Pinpoint the cell where the given text exists, returning its [x, y] midpoint coordinate. 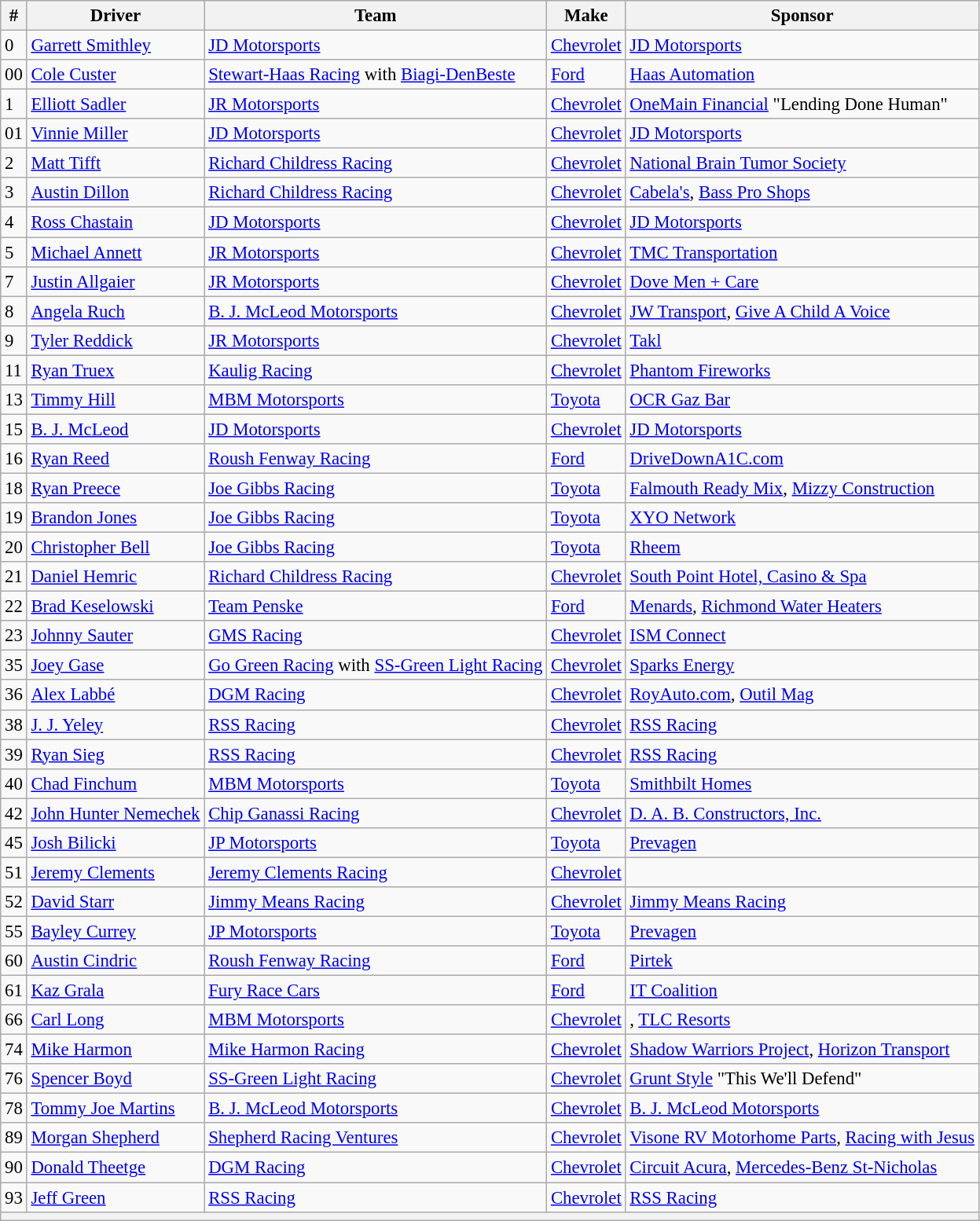
Menards, Richmond Water Heaters [802, 607]
John Hunter Nemechek [116, 813]
8 [14, 311]
TMC Transportation [802, 252]
Justin Allgaier [116, 281]
21 [14, 577]
Matt Tifft [116, 163]
Chad Finchum [116, 783]
D. A. B. Constructors, Inc. [802, 813]
22 [14, 607]
Daniel Hemric [116, 577]
76 [14, 1079]
IT Coalition [802, 991]
Austin Dillon [116, 192]
GMS Racing [376, 636]
35 [14, 665]
JW Transport, Give A Child A Voice [802, 311]
00 [14, 75]
78 [14, 1109]
9 [14, 340]
Alex Labbé [116, 695]
Shadow Warriors Project, Horizon Transport [802, 1050]
Cabela's, Bass Pro Shops [802, 192]
45 [14, 843]
Smithbilt Homes [802, 783]
15 [14, 429]
Vinnie Miller [116, 134]
4 [14, 222]
Ryan Reed [116, 459]
5 [14, 252]
Michael Annett [116, 252]
13 [14, 400]
11 [14, 370]
Angela Ruch [116, 311]
Grunt Style "This We'll Defend" [802, 1079]
93 [14, 1197]
Go Green Racing with SS-Green Light Racing [376, 665]
Jeff Green [116, 1197]
South Point Hotel, Casino & Spa [802, 577]
2 [14, 163]
# [14, 16]
Brandon Jones [116, 518]
36 [14, 695]
Mike Harmon [116, 1050]
0 [14, 46]
Fury Race Cars [376, 991]
Driver [116, 16]
Takl [802, 340]
90 [14, 1168]
Sponsor [802, 16]
Tommy Joe Martins [116, 1109]
Rheem [802, 548]
Sparks Energy [802, 665]
Haas Automation [802, 75]
XYO Network [802, 518]
89 [14, 1138]
Ryan Sieg [116, 754]
Make [586, 16]
Mike Harmon Racing [376, 1050]
Ryan Preece [116, 488]
Bayley Currey [116, 931]
55 [14, 931]
Team [376, 16]
Carl Long [116, 1020]
Kaz Grala [116, 991]
Brad Keselowski [116, 607]
66 [14, 1020]
Phantom Fireworks [802, 370]
Chip Ganassi Racing [376, 813]
Visone RV Motorhome Parts, Racing with Jesus [802, 1138]
Christopher Bell [116, 548]
Stewart-Haas Racing with Biagi-DenBeste [376, 75]
Team Penske [376, 607]
39 [14, 754]
7 [14, 281]
52 [14, 902]
Ross Chastain [116, 222]
20 [14, 548]
Timmy Hill [116, 400]
Garrett Smithley [116, 46]
19 [14, 518]
, TLC Resorts [802, 1020]
Pirtek [802, 961]
DriveDownA1C.com [802, 459]
18 [14, 488]
Shepherd Racing Ventures [376, 1138]
74 [14, 1050]
Joey Gase [116, 665]
Austin Cindric [116, 961]
1 [14, 104]
01 [14, 134]
Jeremy Clements [116, 872]
60 [14, 961]
National Brain Tumor Society [802, 163]
Elliott Sadler [116, 104]
Cole Custer [116, 75]
61 [14, 991]
SS-Green Light Racing [376, 1079]
Falmouth Ready Mix, Mizzy Construction [802, 488]
David Starr [116, 902]
Ryan Truex [116, 370]
Circuit Acura, Mercedes-Benz St-Nicholas [802, 1168]
OCR Gaz Bar [802, 400]
J. J. Yeley [116, 724]
40 [14, 783]
OneMain Financial "Lending Done Human" [802, 104]
16 [14, 459]
Josh Bilicki [116, 843]
B. J. McLeod [116, 429]
Kaulig Racing [376, 370]
42 [14, 813]
Dove Men + Care [802, 281]
3 [14, 192]
Jeremy Clements Racing [376, 872]
23 [14, 636]
Johnny Sauter [116, 636]
Morgan Shepherd [116, 1138]
51 [14, 872]
Spencer Boyd [116, 1079]
38 [14, 724]
Donald Theetge [116, 1168]
RoyAuto.com, Outil Mag [802, 695]
Tyler Reddick [116, 340]
ISM Connect [802, 636]
